Scan for the cell matching the given text and deliver its [x, y] coordinate at center. 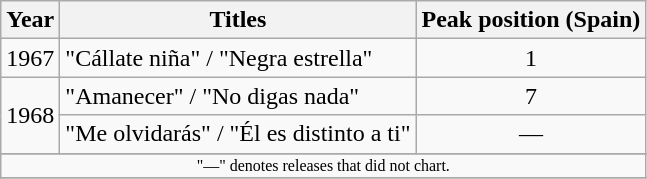
Year [30, 20]
7 [531, 96]
— [531, 134]
1968 [30, 115]
Peak position (Spain) [531, 20]
"Cállate niña" / "Negra estrella" [238, 58]
"—" denotes releases that did not chart. [324, 165]
1967 [30, 58]
"Me olvidarás" / "Él es distinto a ti" [238, 134]
"Amanecer" / "No digas nada" [238, 96]
1 [531, 58]
Titles [238, 20]
